Search for the cell housing the specified text and yield its [x, y] center coordinate. 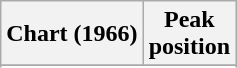
Peak position [189, 34]
Chart (1966) [72, 34]
